Capture the cell that displays the provided text and extract its [X, Y] central coordinate. 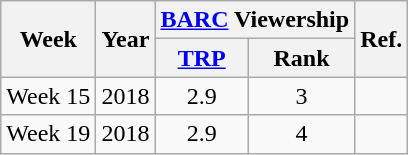
Rank [301, 58]
BARC Viewership [255, 20]
Week 15 [48, 96]
Week 19 [48, 134]
3 [301, 96]
Year [126, 39]
Ref. [382, 39]
4 [301, 134]
Week [48, 39]
TRP [202, 58]
